Extract the [X, Y] coordinate from the center of the cell holding the provided text.  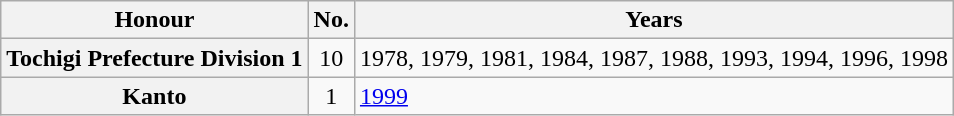
Kanto [154, 96]
Honour [154, 20]
Years [654, 20]
1 [331, 96]
1999 [654, 96]
No. [331, 20]
Tochigi Prefecture Division 1 [154, 58]
1978, 1979, 1981, 1984, 1987, 1988, 1993, 1994, 1996, 1998 [654, 58]
10 [331, 58]
